Detect which cell encompasses the target text, then output its [X, Y] center coordinate. 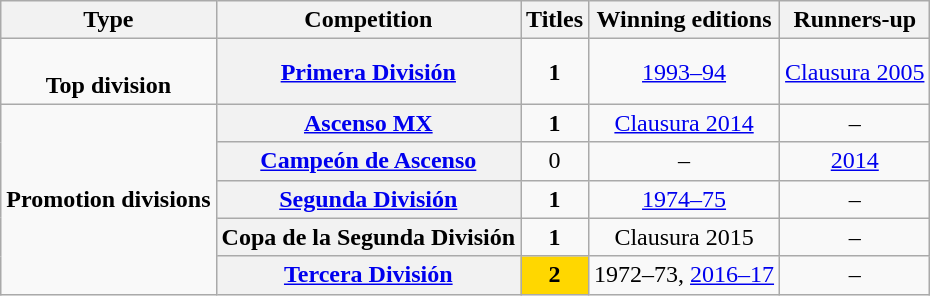
Top division [108, 72]
2014 [855, 161]
2 [555, 275]
Primera División [368, 72]
Competition [368, 20]
Type [108, 20]
0 [555, 161]
Ascenso MX [368, 123]
Titles [555, 20]
Tercera División [368, 275]
Copa de la Segunda División [368, 237]
Campeón de Ascenso [368, 161]
Segunda División [368, 199]
1972–73, 2016–17 [684, 275]
Clausura 2014 [684, 123]
1974–75 [684, 199]
1993–94 [684, 72]
Runners-up [855, 20]
Clausura 2005 [855, 72]
Winning editions [684, 20]
Promotion divisions [108, 199]
Clausura 2015 [684, 237]
